Extract the [x, y] coordinate from the center of the cell holding the provided text.  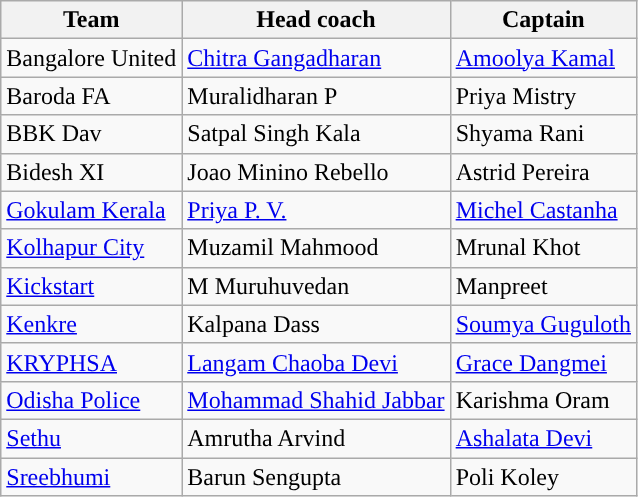
Priya Mistry [543, 96]
Michel Castanha [543, 210]
Karishma Oram [543, 400]
M Muruhuvedan [316, 286]
Team [92, 20]
Captain [543, 20]
Shyama Rani [543, 134]
Sethu [92, 438]
Langam Chaoba Devi [316, 362]
Sreebhumi [92, 477]
Satpal Singh Kala [316, 134]
Ashalata Devi [543, 438]
Amoolya Kamal [543, 58]
Kolhapur City [92, 248]
Muralidharan P [316, 96]
Priya P. V. [316, 210]
Bangalore United [92, 58]
Chitra Gangadharan [316, 58]
Kalpana Dass [316, 324]
Mrunal Khot [543, 248]
Kickstart [92, 286]
Astrid Pereira [543, 172]
Head coach [316, 20]
Kenkre [92, 324]
Manpreet [543, 286]
Joao Minino Rebello [316, 172]
Barun Sengupta [316, 477]
Odisha Police [92, 400]
Grace Dangmei [543, 362]
Mohammad Shahid Jabbar [316, 400]
BBK Dav [92, 134]
Muzamil Mahmood [316, 248]
Baroda FA [92, 96]
KRYPHSA [92, 362]
Amrutha Arvind [316, 438]
Bidesh XI [92, 172]
Poli Koley [543, 477]
Gokulam Kerala [92, 210]
Soumya Guguloth [543, 324]
